Detect which cell encompasses the target text, then output its (x, y) center coordinate. 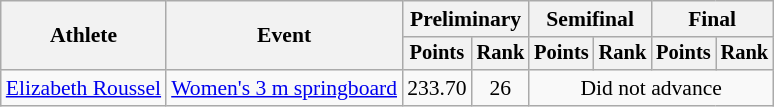
233.70 (436, 88)
Elizabeth Roussel (84, 88)
Did not advance (651, 88)
Event (284, 36)
Athlete (84, 36)
Preliminary (466, 19)
Final (712, 19)
Women's 3 m springboard (284, 88)
Semifinal (590, 19)
26 (501, 88)
